Determine the [X, Y] coordinate at the center of the cell enclosing the given text.  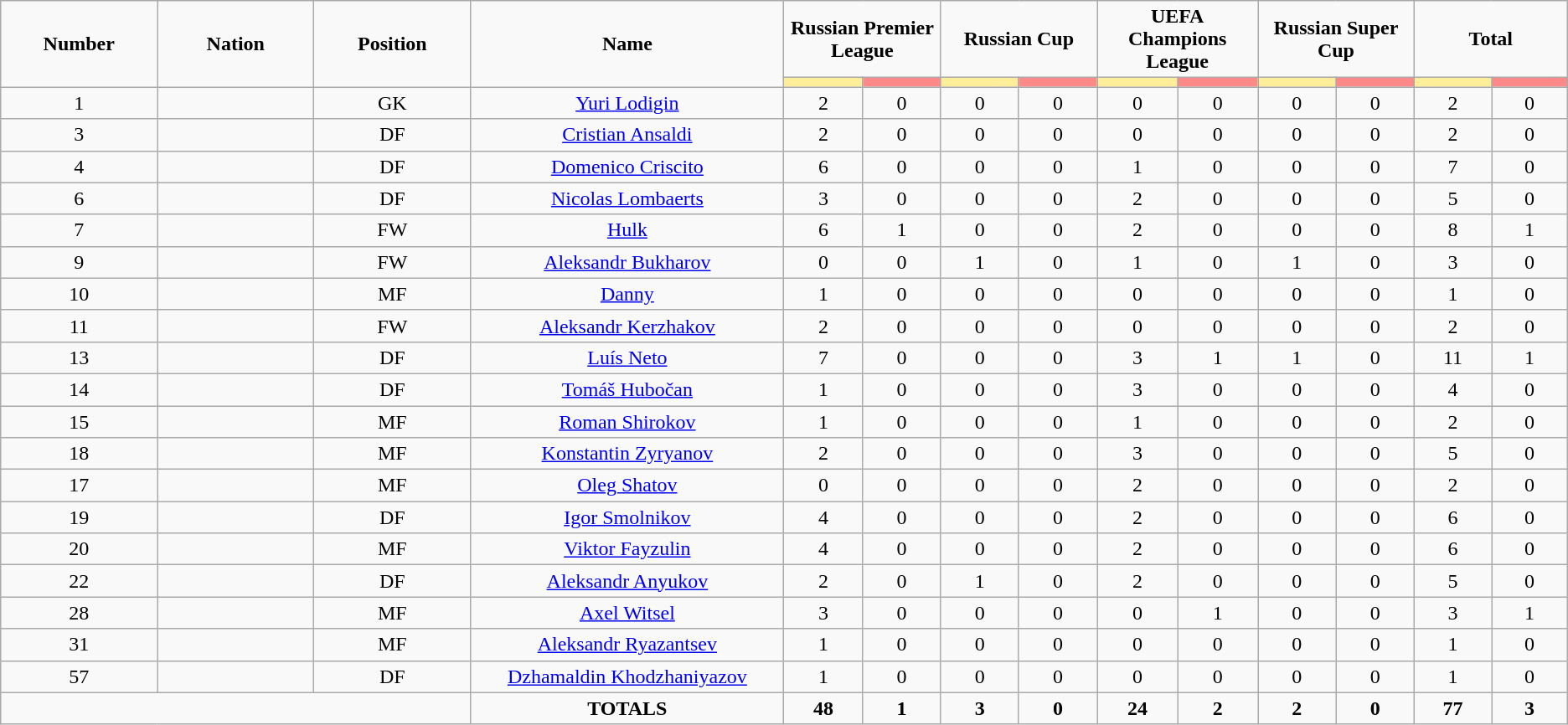
Hulk [627, 230]
Dzhamaldin Khodzhaniyazov [627, 676]
14 [79, 389]
9 [79, 262]
Aleksandr Ryazantsev [627, 645]
Russian Cup [1019, 39]
48 [823, 708]
Viktor Fayzulin [627, 549]
Igor Smolnikov [627, 517]
Nation [236, 44]
Name [627, 44]
22 [79, 581]
Position [392, 44]
UEFA Champions League [1178, 39]
GK [392, 103]
Aleksandr Bukharov [627, 262]
28 [79, 613]
Total [1491, 39]
31 [79, 645]
Number [79, 44]
TOTALS [627, 708]
17 [79, 486]
Konstantin Zyryanov [627, 454]
Luís Neto [627, 357]
10 [79, 294]
Domenico Criscito [627, 167]
20 [79, 549]
57 [79, 676]
Axel Witsel [627, 613]
Russian Super Cup [1337, 39]
24 [1137, 708]
8 [1452, 230]
Yuri Lodigin [627, 103]
13 [79, 357]
18 [79, 454]
Nicolas Lombaerts [627, 198]
77 [1452, 708]
Tomáš Hubočan [627, 389]
19 [79, 517]
Russian Premier League [863, 39]
Aleksandr Anyukov [627, 581]
Aleksandr Kerzhakov [627, 326]
15 [79, 421]
Oleg Shatov [627, 486]
Danny [627, 294]
Roman Shirokov [627, 421]
Cristian Ansaldi [627, 135]
